Search for the cell housing the specified text and yield its [x, y] center coordinate. 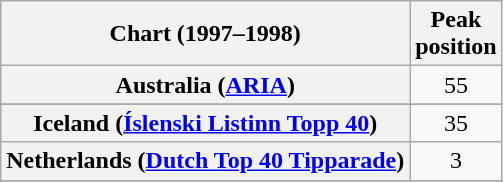
Australia (ARIA) [206, 85]
Netherlands (Dutch Top 40 Tipparade) [206, 161]
55 [456, 85]
Chart (1997–1998) [206, 34]
3 [456, 161]
Peakposition [456, 34]
Iceland (Íslenski Listinn Topp 40) [206, 123]
35 [456, 123]
